For the text-containing cell, return its midpoint in (X, Y) coordinate format. 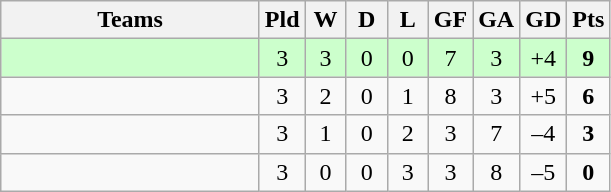
GA (496, 20)
Pts (588, 20)
–5 (544, 172)
Teams (130, 20)
–4 (544, 134)
9 (588, 58)
L (408, 20)
+4 (544, 58)
GD (544, 20)
D (366, 20)
Pld (282, 20)
6 (588, 96)
GF (450, 20)
+5 (544, 96)
W (326, 20)
